Provide the (X, Y) coordinate of the cell's center where the given text is located.  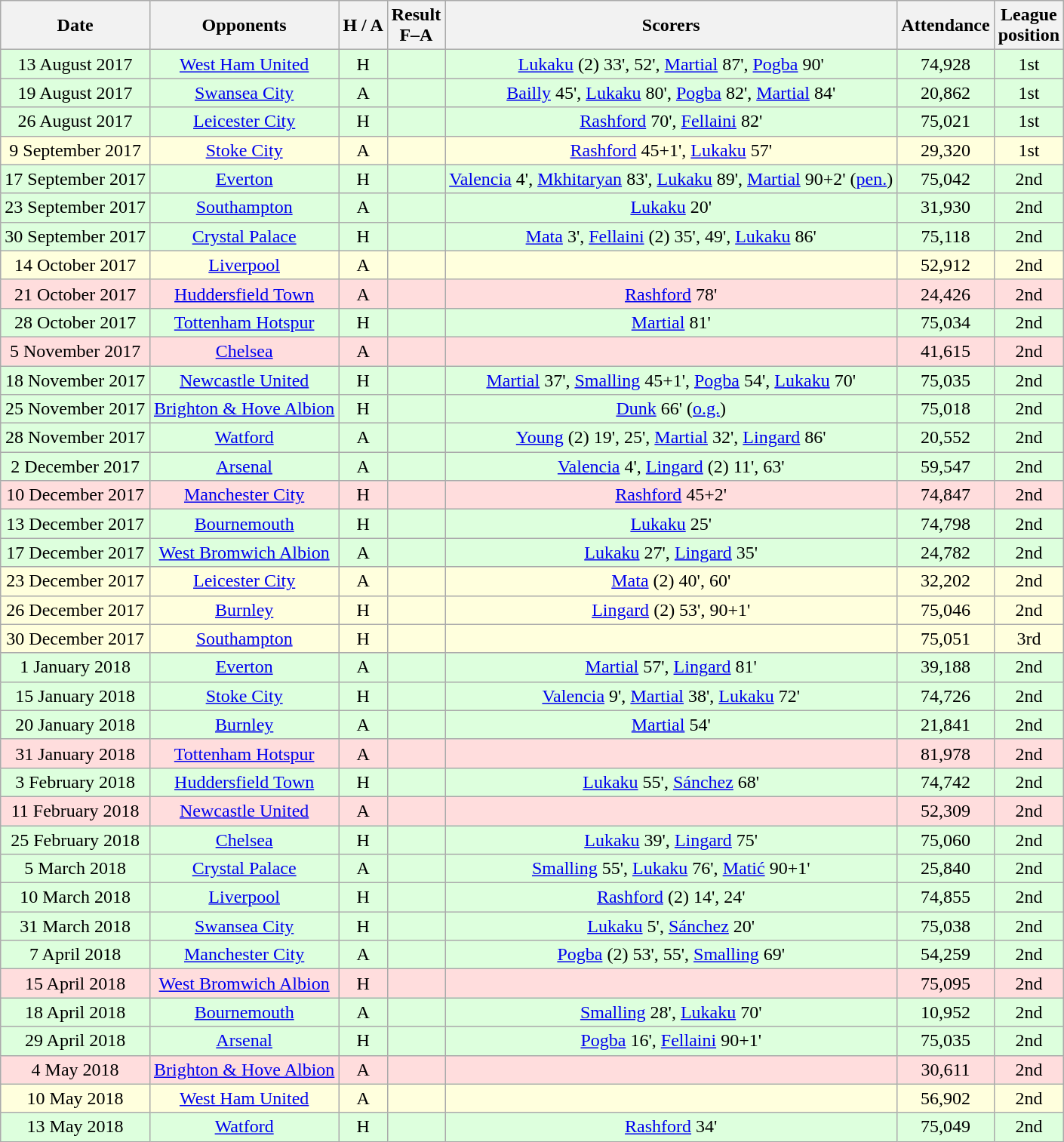
25,840 (946, 869)
Opponents (244, 26)
75,051 (946, 639)
75,034 (946, 322)
Lukaku 5', Sánchez 20' (672, 926)
24,782 (946, 553)
74,855 (946, 897)
7 April 2018 (75, 955)
Rashford (2) 14', 24' (672, 897)
Rashford 70', Fellaini 82' (672, 122)
Lukaku (2) 33', 52', Martial 87', Pogba 90' (672, 64)
11 February 2018 (75, 811)
75,095 (946, 983)
74,742 (946, 782)
10 December 2017 (75, 495)
29,320 (946, 150)
39,188 (946, 667)
Lukaku 55', Sánchez 68' (672, 782)
75,042 (946, 179)
75,018 (946, 409)
Rashford 45+1', Lukaku 57' (672, 150)
Date (75, 26)
20 January 2018 (75, 725)
20,552 (946, 438)
26 December 2017 (75, 610)
74,928 (946, 64)
32,202 (946, 581)
75,049 (946, 1127)
Leagueposition (1029, 26)
10 May 2018 (75, 1098)
75,021 (946, 122)
74,798 (946, 524)
25 February 2018 (75, 840)
23 December 2017 (75, 581)
Martial 54' (672, 725)
Rashford 34' (672, 1127)
59,547 (946, 466)
3 February 2018 (75, 782)
Martial 81' (672, 322)
Rashford 78' (672, 294)
13 December 2017 (75, 524)
10 March 2018 (75, 897)
Dunk 66' (o.g.) (672, 409)
H / A (363, 26)
Mata (2) 40', 60' (672, 581)
26 August 2017 (75, 122)
Lukaku 27', Lingard 35' (672, 553)
24,426 (946, 294)
4 May 2018 (75, 1070)
31 January 2018 (75, 753)
5 November 2017 (75, 351)
25 November 2017 (75, 409)
Bailly 45', Lukaku 80', Pogba 82', Martial 84' (672, 93)
13 May 2018 (75, 1127)
28 November 2017 (75, 438)
52,309 (946, 811)
18 November 2017 (75, 380)
21 October 2017 (75, 294)
17 December 2017 (75, 553)
Pogba 16', Fellaini 90+1' (672, 1041)
Pogba (2) 53', 55', Smalling 69' (672, 955)
18 April 2018 (75, 1012)
Martial 57', Lingard 81' (672, 667)
Lingard (2) 53', 90+1' (672, 610)
28 October 2017 (75, 322)
30,611 (946, 1070)
74,726 (946, 696)
Lukaku 25' (672, 524)
15 April 2018 (75, 983)
41,615 (946, 351)
Lukaku 39', Lingard 75' (672, 840)
75,060 (946, 840)
19 August 2017 (75, 93)
74,847 (946, 495)
52,912 (946, 265)
9 September 2017 (75, 150)
75,118 (946, 236)
13 August 2017 (75, 64)
Rashford 45+2' (672, 495)
30 December 2017 (75, 639)
81,978 (946, 753)
Smalling 28', Lukaku 70' (672, 1012)
54,259 (946, 955)
21,841 (946, 725)
31 March 2018 (75, 926)
Smalling 55', Lukaku 76', Matić 90+1' (672, 869)
ResultF–A (416, 26)
Valencia 9', Martial 38', Lukaku 72' (672, 696)
Attendance (946, 26)
31,930 (946, 208)
2 December 2017 (75, 466)
20,862 (946, 93)
1 January 2018 (75, 667)
Valencia 4', Lingard (2) 11', 63' (672, 466)
29 April 2018 (75, 1041)
Valencia 4', Mkhitaryan 83', Lukaku 89', Martial 90+2' (pen.) (672, 179)
56,902 (946, 1098)
75,046 (946, 610)
10,952 (946, 1012)
14 October 2017 (75, 265)
Young (2) 19', 25', Martial 32', Lingard 86' (672, 438)
5 March 2018 (75, 869)
15 January 2018 (75, 696)
17 September 2017 (75, 179)
30 September 2017 (75, 236)
Scorers (672, 26)
Mata 3', Fellaini (2) 35', 49', Lukaku 86' (672, 236)
Lukaku 20' (672, 208)
Martial 37', Smalling 45+1', Pogba 54', Lukaku 70' (672, 380)
23 September 2017 (75, 208)
3rd (1029, 639)
75,038 (946, 926)
